Scan for the cell matching the given text and deliver its [X, Y] coordinate at center. 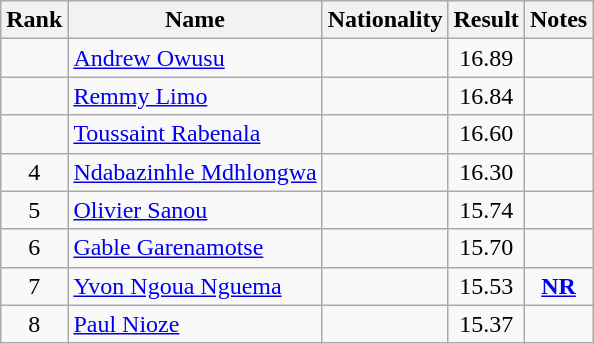
Yvon Ngoua Nguema [195, 286]
Toussaint Rabenala [195, 134]
16.84 [486, 96]
16.30 [486, 172]
7 [34, 286]
15.37 [486, 324]
15.74 [486, 210]
16.89 [486, 58]
Notes [558, 20]
Olivier Sanou [195, 210]
16.60 [486, 134]
5 [34, 210]
NR [558, 286]
Result [486, 20]
8 [34, 324]
Andrew Owusu [195, 58]
4 [34, 172]
Rank [34, 20]
Nationality [385, 20]
15.70 [486, 248]
15.53 [486, 286]
Paul Nioze [195, 324]
Name [195, 20]
6 [34, 248]
Gable Garenamotse [195, 248]
Ndabazinhle Mdhlongwa [195, 172]
Remmy Limo [195, 96]
